Output the (X, Y) coordinate of the center of the cell containing the given text.  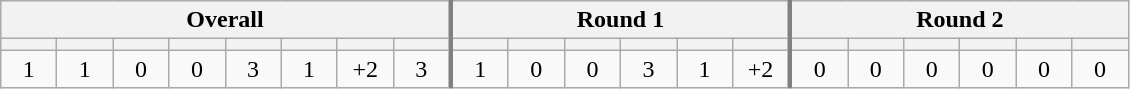
Round 2 (959, 20)
Round 1 (620, 20)
Overall (226, 20)
